Capture the cell that displays the provided text and extract its [x, y] central coordinate. 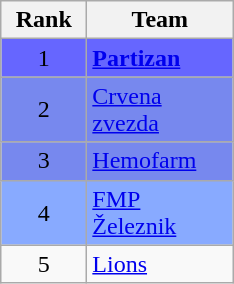
Lions [160, 264]
3 [44, 161]
FMP Železnik [160, 212]
2 [44, 110]
5 [44, 264]
Rank [44, 20]
Team [160, 20]
4 [44, 212]
Partizan [160, 58]
1 [44, 58]
Crvena zvezda [160, 110]
Hemofarm [160, 161]
